Locate the cell with the specified text and output its (X, Y) center coordinate. 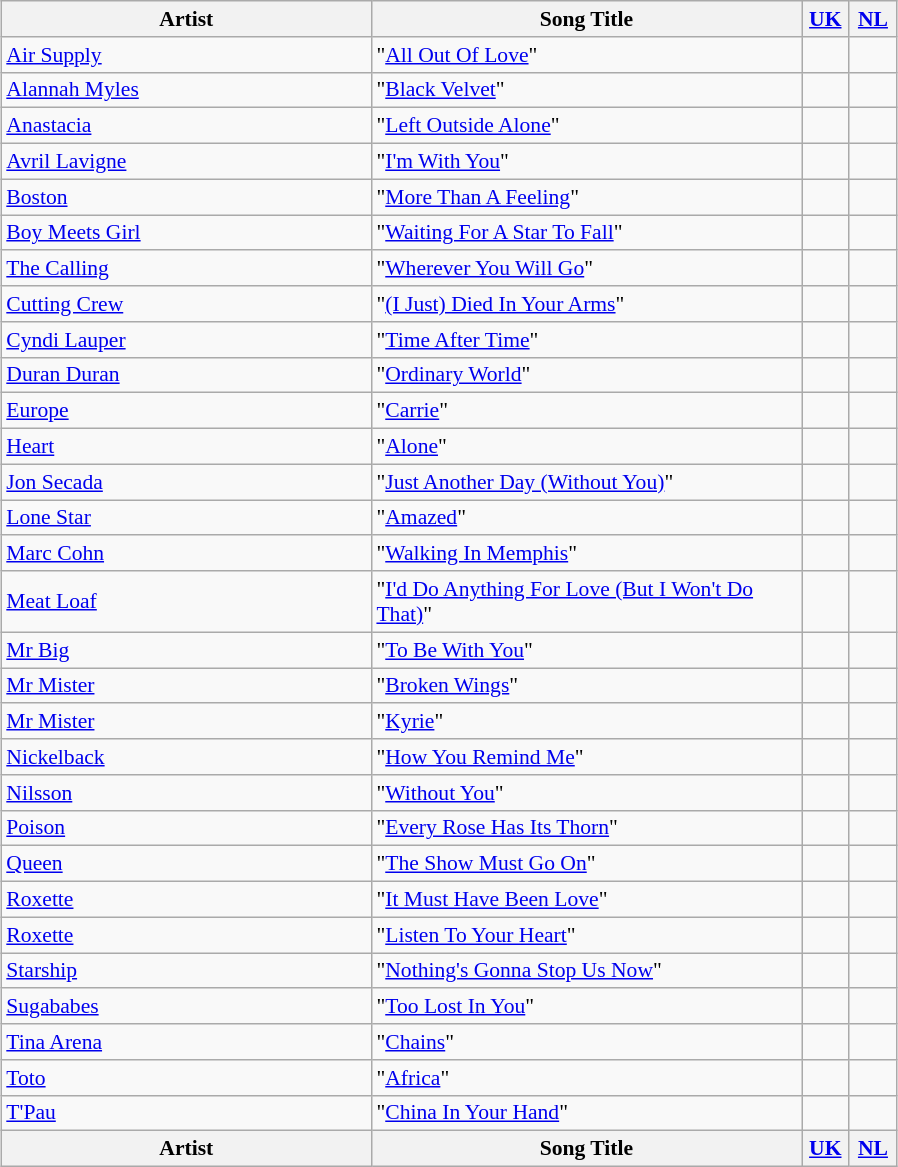
"All Out Of Love" (586, 54)
Poison (186, 828)
"Chains" (586, 1042)
Alannah Myles (186, 90)
"I'm With You" (586, 161)
Toto (186, 1077)
"The Show Must Go On" (586, 864)
Queen (186, 864)
Cutting Crew (186, 304)
"China In Your Hand" (586, 1113)
"It Must Have Been Love" (586, 899)
Nilsson (186, 792)
Starship (186, 970)
"Africa" (586, 1077)
"Black Velvet" (586, 90)
Jon Secada (186, 482)
"More Than A Feeling" (586, 197)
"Listen To Your Heart" (586, 935)
"Wherever You Will Go" (586, 268)
"To Be With You" (586, 650)
"Walking In Memphis" (586, 553)
"Broken Wings" (586, 686)
Mr Big (186, 650)
"Too Lost In You" (586, 1006)
Boston (186, 197)
Sugababes (186, 1006)
"Waiting For A Star To Fall" (586, 232)
Heart (186, 446)
"Ordinary World" (586, 375)
Nickelback (186, 757)
Europe (186, 411)
"Amazed" (586, 518)
Meat Loaf (186, 602)
"Nothing's Gonna Stop Us Now" (586, 970)
"(I Just) Died In Your Arms" (586, 304)
"Left Outside Alone" (586, 126)
The Calling (186, 268)
"Alone" (586, 446)
"Without You" (586, 792)
"How You Remind Me" (586, 757)
"Carrie" (586, 411)
"Time After Time" (586, 339)
Avril Lavigne (186, 161)
"Every Rose Has Its Thorn" (586, 828)
Anastacia (186, 126)
Cyndi Lauper (186, 339)
Boy Meets Girl (186, 232)
"Just Another Day (Without You)" (586, 482)
Marc Cohn (186, 553)
Air Supply (186, 54)
"I'd Do Anything For Love (But I Won't Do That)" (586, 602)
Lone Star (186, 518)
Duran Duran (186, 375)
"Kyrie" (586, 721)
T'Pau (186, 1113)
Tina Arena (186, 1042)
